Extract the (x, y) coordinate from the center of the cell holding the provided text.  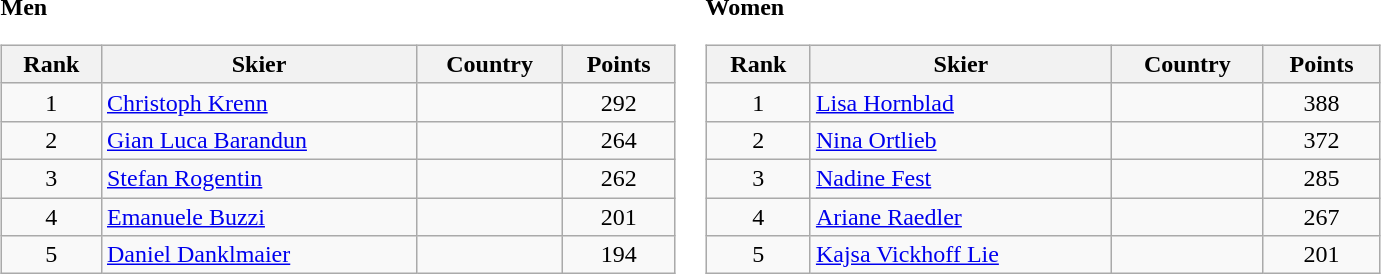
264 (619, 140)
388 (1322, 102)
Nina Ortlieb (960, 140)
262 (619, 178)
Emanuele Buzzi (258, 217)
Christoph Krenn (258, 102)
Nadine Fest (960, 178)
194 (619, 255)
267 (1322, 217)
Daniel Danklmaier (258, 255)
372 (1322, 140)
Kajsa Vickhoff Lie (960, 255)
285 (1322, 178)
Ariane Raedler (960, 217)
292 (619, 102)
Lisa Hornblad (960, 102)
Stefan Rogentin (258, 178)
Gian Luca Barandun (258, 140)
